From the cell containing the given text, extract its center point as [X, Y] coordinate. 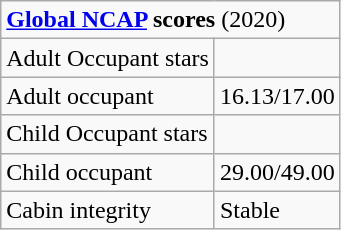
Adult Occupant stars [108, 58]
Global NCAP scores (2020) [170, 20]
Stable [277, 210]
29.00/49.00 [277, 172]
16.13/17.00 [277, 96]
Child occupant [108, 172]
Adult occupant [108, 96]
Cabin integrity [108, 210]
Child Occupant stars [108, 134]
